Find where the given text appears and provide that cell's center as (x, y) coordinate. 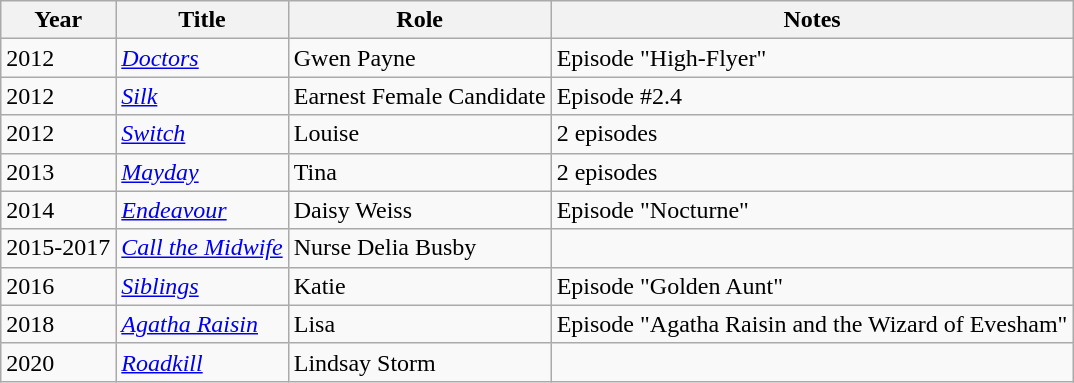
Lindsay Storm (420, 362)
Switch (202, 134)
Year (58, 20)
Doctors (202, 58)
Call the Midwife (202, 248)
Episode #2.4 (812, 96)
2020 (58, 362)
Gwen Payne (420, 58)
Daisy Weiss (420, 210)
Siblings (202, 286)
Mayday (202, 172)
Tina (420, 172)
Lisa (420, 324)
Agatha Raisin (202, 324)
Episode "Agatha Raisin and the Wizard of Evesham" (812, 324)
2018 (58, 324)
Notes (812, 20)
Episode "Nocturne" (812, 210)
Louise (420, 134)
Role (420, 20)
Katie (420, 286)
2014 (58, 210)
2016 (58, 286)
Title (202, 20)
Episode "Golden Aunt" (812, 286)
2013 (58, 172)
Roadkill (202, 362)
Silk (202, 96)
2015-2017 (58, 248)
Episode "High-Flyer" (812, 58)
Earnest Female Candidate (420, 96)
Endeavour (202, 210)
Nurse Delia Busby (420, 248)
